Return (x, y) of the center of cell containing provided text 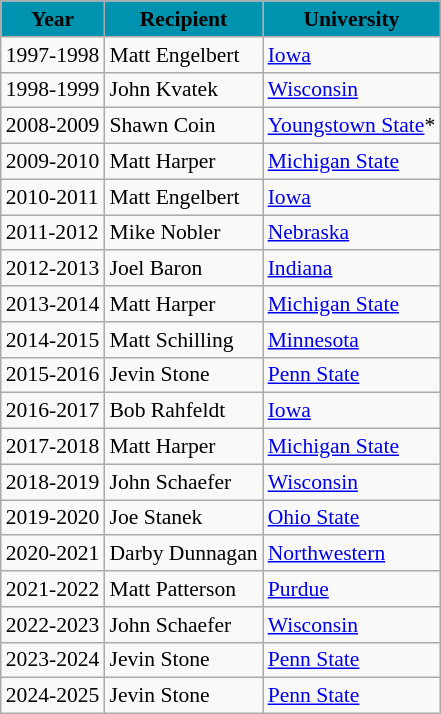
1998-1999 (53, 90)
Joel Baron (183, 269)
Purdue (352, 589)
2020-2021 (53, 554)
Youngstown State* (352, 126)
University (352, 19)
John Kvatek (183, 90)
Ohio State (352, 518)
2016-2017 (53, 411)
Bob Rahfeldt (183, 411)
Mike Nobler (183, 233)
2008-2009 (53, 126)
Joe Stanek (183, 518)
2023-2024 (53, 660)
Northwestern (352, 554)
Matt Patterson (183, 589)
Indiana (352, 269)
Matt Schilling (183, 340)
2015-2016 (53, 375)
2011-2012 (53, 233)
Recipient (183, 19)
2021-2022 (53, 589)
Minnesota (352, 340)
2009-2010 (53, 162)
2019-2020 (53, 518)
2012-2013 (53, 269)
2024-2025 (53, 696)
1997-1998 (53, 55)
2013-2014 (53, 304)
2022-2023 (53, 625)
Nebraska (352, 233)
Year (53, 19)
2010-2011 (53, 197)
2018-2019 (53, 482)
Darby Dunnagan (183, 554)
2017-2018 (53, 447)
2014-2015 (53, 340)
Shawn Coin (183, 126)
